Locate the cell with the specified text and output its (X, Y) center coordinate. 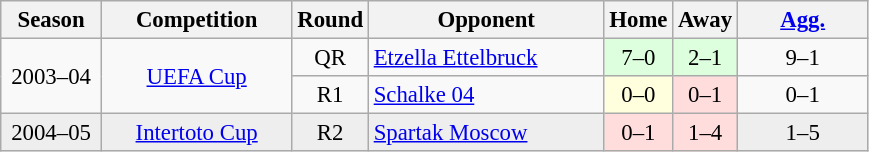
2–1 (706, 58)
R2 (330, 133)
QR (330, 58)
0–0 (638, 95)
Competition (196, 20)
UEFA Cup (196, 76)
2004–05 (52, 133)
Intertoto Cup (196, 133)
7–0 (638, 58)
9–1 (802, 58)
Home (638, 20)
Spartak Moscow (486, 133)
Season (52, 20)
R1 (330, 95)
Etzella Ettelbruck (486, 58)
1–5 (802, 133)
Agg. (802, 20)
1–4 (706, 133)
Away (706, 20)
Schalke 04 (486, 95)
2003–04 (52, 76)
Round (330, 20)
Opponent (486, 20)
